Search for the cell housing the specified text and yield its (X, Y) center coordinate. 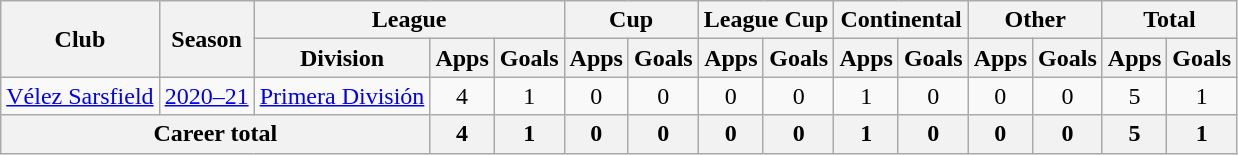
Total (1169, 20)
Primera División (342, 96)
League (409, 20)
League Cup (766, 20)
Season (206, 39)
Continental (901, 20)
Division (342, 58)
Club (80, 39)
Cup (631, 20)
Vélez Sarsfield (80, 96)
Career total (216, 134)
Other (1035, 20)
2020–21 (206, 96)
